Pinpoint the cell where the given text exists, returning its [x, y] midpoint coordinate. 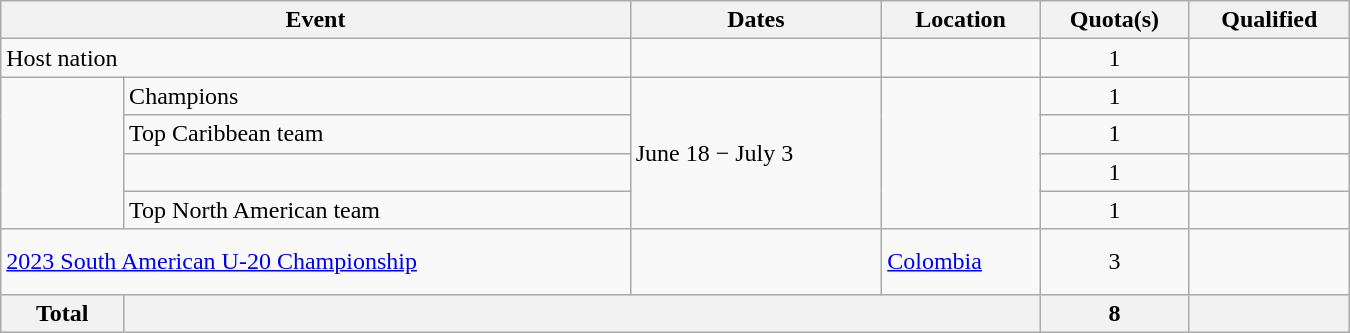
Top Caribbean team [378, 134]
3 [1115, 262]
Location [961, 20]
Dates [756, 20]
8 [1115, 313]
Colombia [961, 262]
Qualified [1269, 20]
Total [62, 313]
June 18 − July 3 [756, 153]
Quota(s) [1115, 20]
Champions [378, 96]
Top North American team [378, 210]
Event [316, 20]
2023 South American U-20 Championship [316, 262]
Host nation [316, 58]
